Output the (x, y) coordinate of the center of the cell containing the given text.  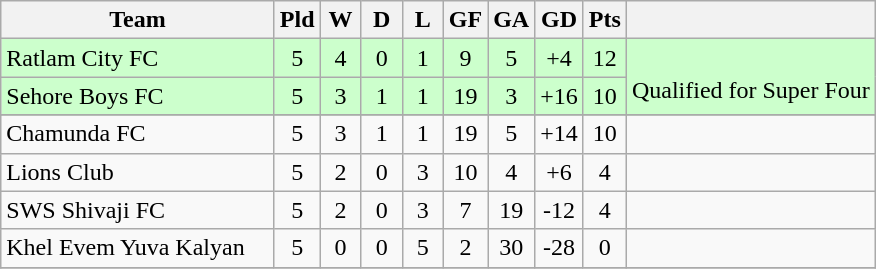
L (422, 20)
9 (465, 58)
7 (465, 210)
Khel Evem Yuva Kalyan (138, 248)
GF (465, 20)
+14 (560, 134)
Lions Club (138, 172)
-28 (560, 248)
-12 (560, 210)
Qualified for Super Four (750, 77)
GA (512, 20)
Chamunda FC (138, 134)
GD (560, 20)
Sehore Boys FC (138, 96)
Pts (604, 20)
Team (138, 20)
Ratlam City FC (138, 58)
12 (604, 58)
+6 (560, 172)
D (382, 20)
+16 (560, 96)
Pld (297, 20)
SWS Shivaji FC (138, 210)
30 (512, 248)
W (340, 20)
+4 (560, 58)
